Output the (X, Y) coordinate of the center of the cell containing the given text.  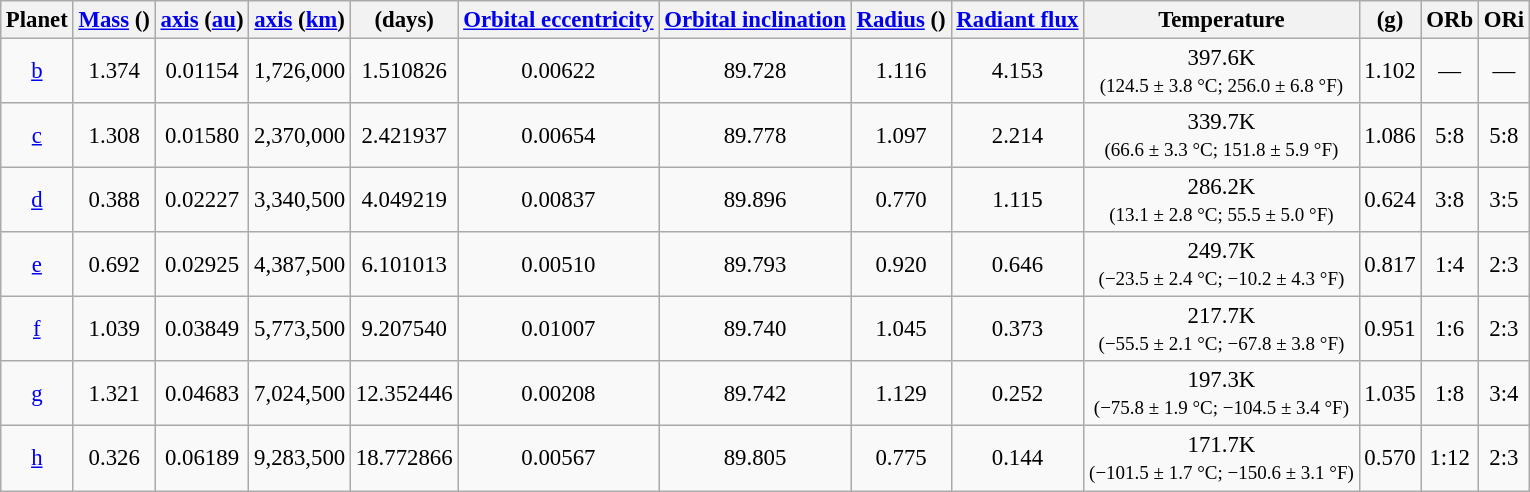
1:12 (1450, 458)
0.01007 (558, 330)
0.817 (1390, 264)
0.326 (114, 458)
0.388 (114, 200)
0.570 (1390, 458)
1.510826 (404, 72)
2.214 (1018, 136)
89.805 (755, 458)
Mass () (114, 20)
1:4 (1450, 264)
Temperature (1222, 20)
0.252 (1018, 394)
d (38, 200)
3:4 (1504, 394)
89.740 (755, 330)
0.00837 (558, 200)
0.02227 (202, 200)
ORi (1504, 20)
6.101013 (404, 264)
286.2K(13.1 ± 2.8 °C; 55.5 ± 5.0 °F) (1222, 200)
89.742 (755, 394)
89.793 (755, 264)
89.728 (755, 72)
3,340,500 (300, 200)
1.374 (114, 72)
0.04683 (202, 394)
1.102 (1390, 72)
1.308 (114, 136)
0.00208 (558, 394)
9.207540 (404, 330)
0.01580 (202, 136)
0.02925 (202, 264)
0.00567 (558, 458)
Orbital inclination (755, 20)
0.01154 (202, 72)
Planet (38, 20)
0.646 (1018, 264)
171.7K(−101.5 ± 1.7 °C; −150.6 ± 3.1 °F) (1222, 458)
0.770 (901, 200)
2,370,000 (300, 136)
7,024,500 (300, 394)
4.049219 (404, 200)
0.951 (1390, 330)
197.3K(−75.8 ± 1.9 °C; −104.5 ± 3.4 °F) (1222, 394)
0.00654 (558, 136)
1:8 (1450, 394)
1.321 (114, 394)
3:5 (1504, 200)
1.039 (114, 330)
12.352446 (404, 394)
ORb (1450, 20)
Orbital eccentricity (558, 20)
339.7K(66.6 ± 3.3 °C; 151.8 ± 5.9 °F) (1222, 136)
0.692 (114, 264)
b (38, 72)
89.896 (755, 200)
1.097 (901, 136)
f (38, 330)
1.035 (1390, 394)
e (38, 264)
1.086 (1390, 136)
(days) (404, 20)
(g) (1390, 20)
g (38, 394)
0.920 (901, 264)
4.153 (1018, 72)
0.775 (901, 458)
0.624 (1390, 200)
5,773,500 (300, 330)
0.373 (1018, 330)
18.772866 (404, 458)
2.421937 (404, 136)
397.6K(124.5 ± 3.8 °C; 256.0 ± 6.8 °F) (1222, 72)
Radiant flux (1018, 20)
1.129 (901, 394)
axis (au) (202, 20)
0.00510 (558, 264)
h (38, 458)
0.144 (1018, 458)
0.06189 (202, 458)
89.778 (755, 136)
0.00622 (558, 72)
217.7K(−55.5 ± 2.1 °C; −67.8 ± 3.8 °F) (1222, 330)
1.116 (901, 72)
249.7K(−23.5 ± 2.4 °C; −10.2 ± 4.3 °F) (1222, 264)
9,283,500 (300, 458)
c (38, 136)
axis (km) (300, 20)
1:6 (1450, 330)
1.045 (901, 330)
0.03849 (202, 330)
1.115 (1018, 200)
4,387,500 (300, 264)
3:8 (1450, 200)
1,726,000 (300, 72)
Radius () (901, 20)
